Return the (x, y) coordinate for the center point of the cell that contains the specified text.  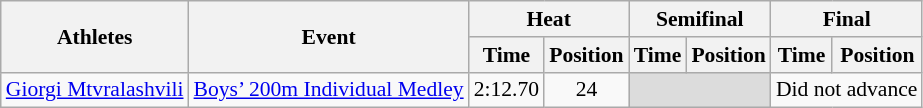
24 (586, 90)
Final (847, 19)
Heat (549, 19)
Boys’ 200m Individual Medley (329, 90)
Semifinal (700, 19)
Did not advance (847, 90)
Athletes (95, 36)
2:12.70 (506, 90)
Giorgi Mtvralashvili (95, 90)
Event (329, 36)
